Pinpoint the cell where the given text exists, returning its (X, Y) midpoint coordinate. 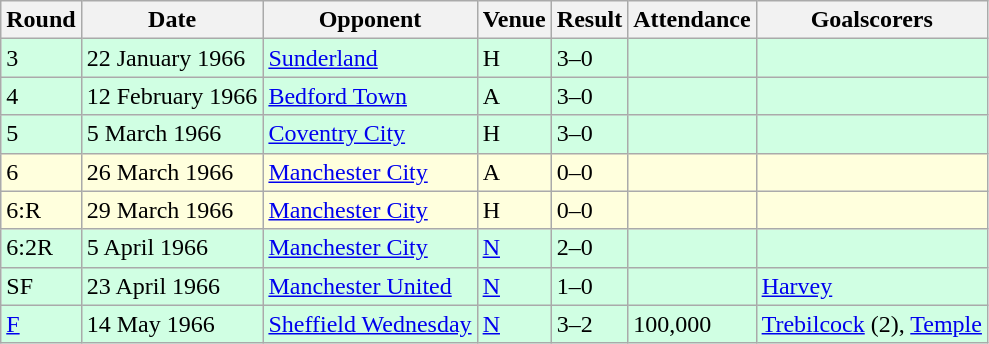
Result (589, 20)
Manchester United (370, 286)
Date (172, 20)
3–2 (589, 324)
22 January 1966 (172, 58)
23 April 1966 (172, 286)
Goalscorers (872, 20)
5 March 1966 (172, 134)
Round (41, 20)
F (41, 324)
Bedford Town (370, 96)
Harvey (872, 286)
Venue (514, 20)
Opponent (370, 20)
Trebilcock (2), Temple (872, 324)
3 (41, 58)
4 (41, 96)
5 (41, 134)
29 March 1966 (172, 210)
6 (41, 172)
1–0 (589, 286)
6:2R (41, 248)
26 March 1966 (172, 172)
6:R (41, 210)
100,000 (692, 324)
Attendance (692, 20)
2–0 (589, 248)
SF (41, 286)
Sunderland (370, 58)
Coventry City (370, 134)
12 February 1966 (172, 96)
Sheffield Wednesday (370, 324)
14 May 1966 (172, 324)
5 April 1966 (172, 248)
